Output the (X, Y) coordinate of the center of the cell containing the given text.  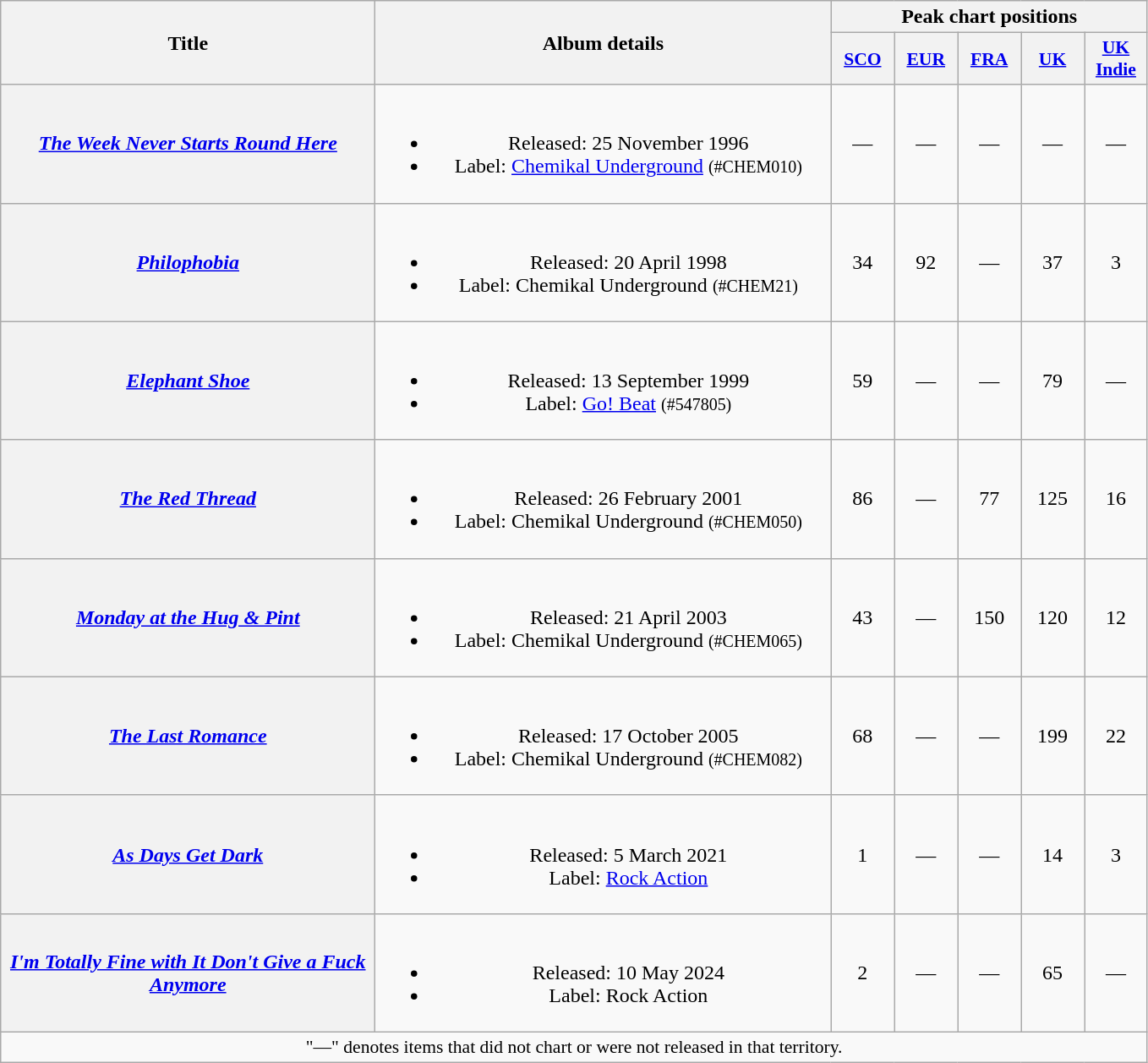
1 (862, 854)
125 (1053, 499)
16 (1116, 499)
Released: 26 February 2001Label: Chemikal Underground (#CHEM050) (604, 499)
22 (1116, 736)
FRA (989, 59)
EUR (927, 59)
120 (1053, 617)
The Last Romance (188, 736)
37 (1053, 262)
UKIndie (1116, 59)
34 (862, 262)
As Days Get Dark (188, 854)
65 (1053, 973)
77 (989, 499)
The Red Thread (188, 499)
Monday at the Hug & Pint (188, 617)
150 (989, 617)
Released: 10 May 2024Label: Rock Action (604, 973)
Released: 17 October 2005Label: Chemikal Underground (#CHEM082) (604, 736)
199 (1053, 736)
Released: 20 April 1998Label: Chemikal Underground (#CHEM21) (604, 262)
Released: 25 November 1996Label: Chemikal Underground (#CHEM010) (604, 144)
Released: 5 March 2021Label: Rock Action (604, 854)
12 (1116, 617)
"—" denotes items that did not chart or were not released in that territory. (575, 1047)
Elephant Shoe (188, 381)
Released: 21 April 2003Label: Chemikal Underground (#CHEM065) (604, 617)
UK (1053, 59)
Philophobia (188, 262)
SCO (862, 59)
14 (1053, 854)
2 (862, 973)
Peak chart positions (989, 17)
43 (862, 617)
Released: 13 September 1999Label: Go! Beat (#547805) (604, 381)
Album details (604, 42)
92 (927, 262)
86 (862, 499)
79 (1053, 381)
Title (188, 42)
I'm Totally Fine with It Don't Give a Fuck Anymore (188, 973)
59 (862, 381)
The Week Never Starts Round Here (188, 144)
68 (862, 736)
